Identify which cell holds the provided text, then report its (X, Y) central coordinate. 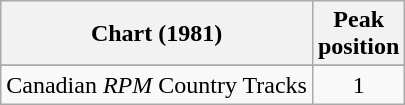
1 (358, 85)
Canadian RPM Country Tracks (157, 85)
Peakposition (358, 34)
Chart (1981) (157, 34)
